From the cell containing the given text, extract its center point as (X, Y) coordinate. 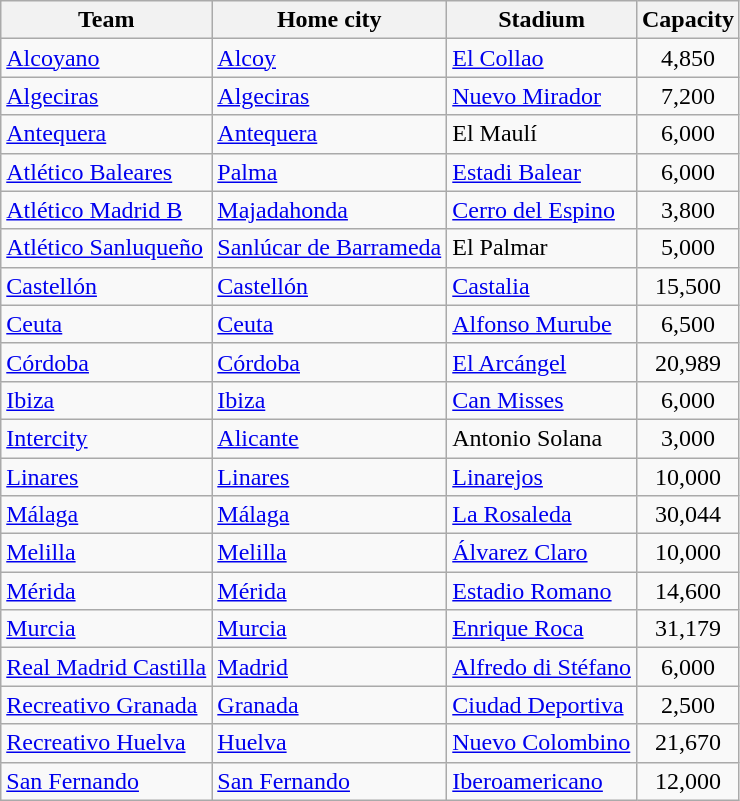
20,989 (688, 362)
Estadio Romano (542, 591)
Ciudad Deportiva (542, 705)
Alcoyano (106, 58)
31,179 (688, 629)
Stadium (542, 20)
Granada (330, 705)
Enrique Roca (542, 629)
Huelva (330, 743)
Madrid (330, 667)
3,800 (688, 210)
El Palmar (542, 248)
6,500 (688, 324)
Atlético Sanluqueño (106, 248)
12,000 (688, 781)
Alicante (330, 438)
Palma (330, 172)
Majadahonda (330, 210)
El Arcángel (542, 362)
21,670 (688, 743)
Nuevo Mirador (542, 96)
15,500 (688, 286)
Nuevo Colombino (542, 743)
Intercity (106, 438)
Atlético Baleares (106, 172)
7,200 (688, 96)
3,000 (688, 438)
Álvarez Claro (542, 553)
La Rosaleda (542, 515)
Antonio Solana (542, 438)
5,000 (688, 248)
Atlético Madrid B (106, 210)
Castalia (542, 286)
Sanlúcar de Barrameda (330, 248)
Alfredo di Stéfano (542, 667)
El Maulí (542, 134)
Estadi Balear (542, 172)
Iberoamericano (542, 781)
2,500 (688, 705)
Can Misses (542, 400)
Linarejos (542, 477)
Recreativo Granada (106, 705)
Cerro del Espino (542, 210)
Team (106, 20)
Real Madrid Castilla (106, 667)
4,850 (688, 58)
Alcoy (330, 58)
Alfonso Murube (542, 324)
30,044 (688, 515)
14,600 (688, 591)
Capacity (688, 20)
Recreativo Huelva (106, 743)
El Collao (542, 58)
Home city (330, 20)
